Find where the given text appears and provide that cell's center as (X, Y) coordinate. 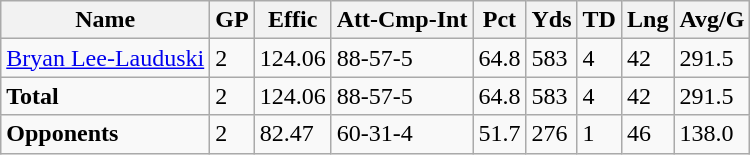
TD (599, 20)
46 (647, 134)
Total (106, 96)
276 (552, 134)
Opponents (106, 134)
Yds (552, 20)
Att-Cmp-Int (402, 20)
Lng (647, 20)
Effic (292, 20)
Name (106, 20)
GP (232, 20)
Pct (500, 20)
Avg/G (712, 20)
82.47 (292, 134)
51.7 (500, 134)
138.0 (712, 134)
60-31-4 (402, 134)
1 (599, 134)
Bryan Lee-Lauduski (106, 58)
